Determine the [x, y] coordinate at the center of the cell enclosing the given text.  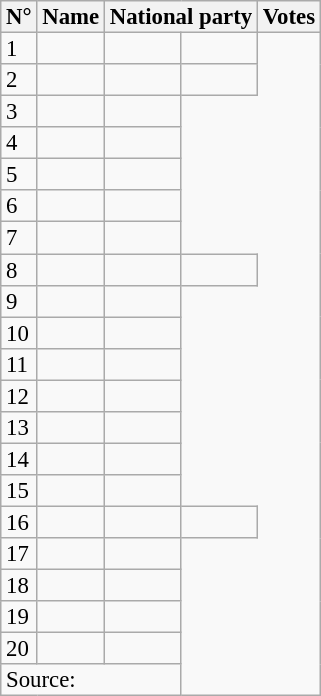
12 [19, 396]
13 [19, 428]
Source: [91, 680]
1 [19, 49]
17 [19, 554]
11 [19, 364]
6 [19, 206]
2 [19, 80]
N° [19, 17]
18 [19, 586]
3 [19, 112]
9 [19, 301]
7 [19, 238]
20 [19, 649]
8 [19, 270]
Votes [288, 17]
10 [19, 333]
National party [180, 17]
Name [71, 17]
4 [19, 143]
14 [19, 459]
5 [19, 175]
19 [19, 617]
16 [19, 522]
15 [19, 491]
